Scan for the cell matching the given text and deliver its (X, Y) coordinate at center. 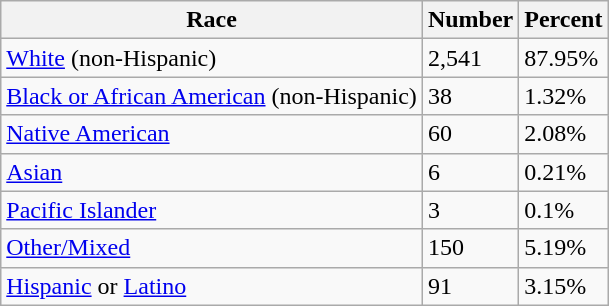
87.95% (564, 58)
3.15% (564, 286)
Pacific Islander (212, 210)
Hispanic or Latino (212, 286)
2,541 (470, 58)
Percent (564, 20)
3 (470, 210)
91 (470, 286)
0.21% (564, 172)
150 (470, 248)
5.19% (564, 248)
1.32% (564, 96)
Asian (212, 172)
0.1% (564, 210)
Black or African American (non-Hispanic) (212, 96)
Native American (212, 134)
60 (470, 134)
2.08% (564, 134)
6 (470, 172)
Race (212, 20)
38 (470, 96)
Other/Mixed (212, 248)
Number (470, 20)
White (non-Hispanic) (212, 58)
